Capture the cell that displays the provided text and extract its [X, Y] central coordinate. 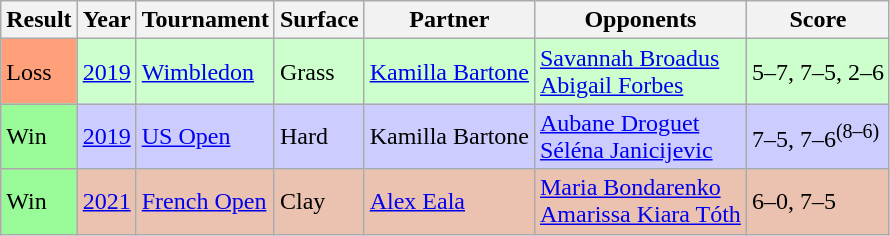
Partner [449, 20]
Surface [319, 20]
6–0, 7–5 [818, 202]
Savannah Broadus Abigail Forbes [640, 72]
Maria Bondarenko Amarissa Kiara Tóth [640, 202]
Tournament [205, 20]
Result [39, 20]
US Open [205, 136]
2021 [106, 202]
Clay [319, 202]
5–7, 7–5, 2–6 [818, 72]
Loss [39, 72]
Score [818, 20]
Grass [319, 72]
Hard [319, 136]
Alex Eala [449, 202]
Aubane Droguet Séléna Janicijevic [640, 136]
7–5, 7–6(8–6) [818, 136]
Year [106, 20]
French Open [205, 202]
Opponents [640, 20]
Wimbledon [205, 72]
